Capture the cell that displays the provided text and extract its [X, Y] central coordinate. 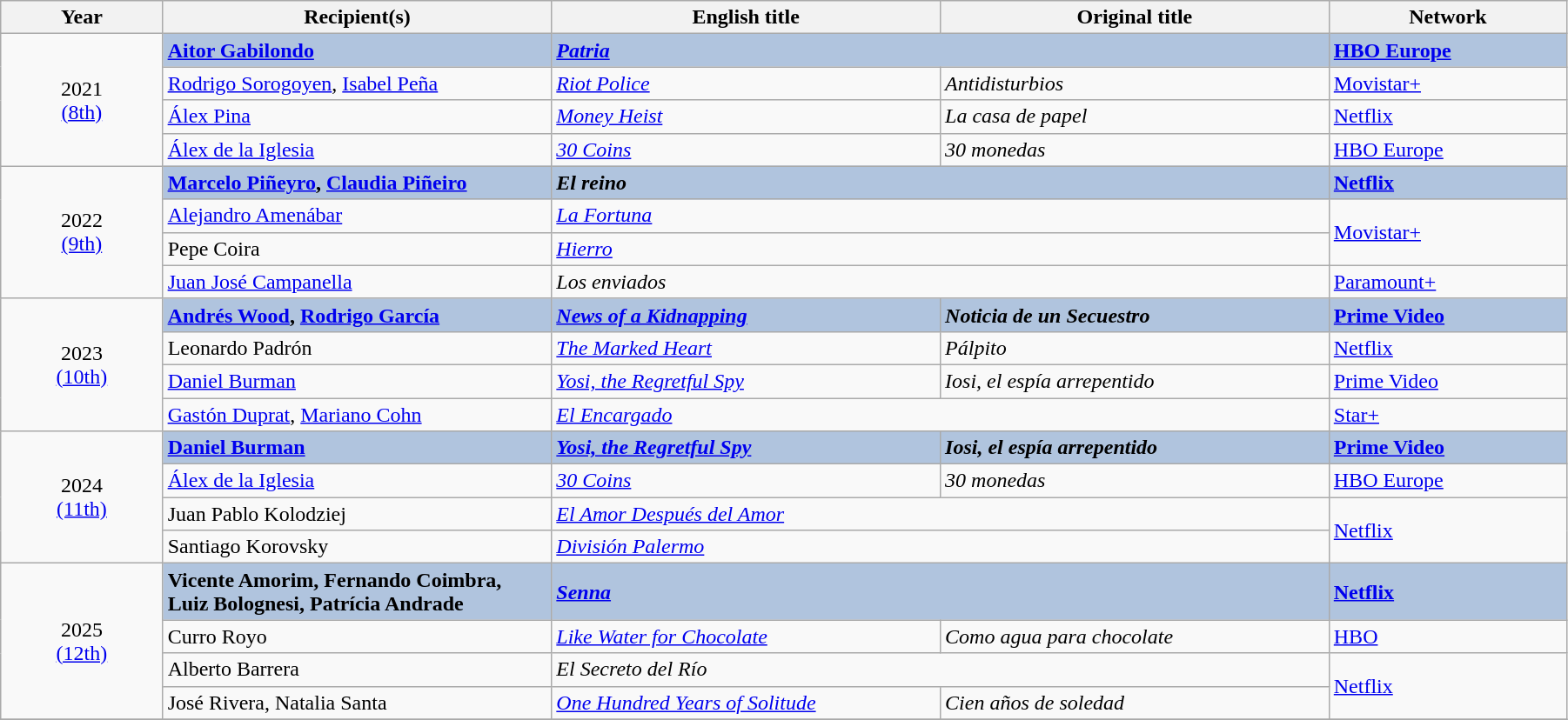
El Secreto del Río [940, 670]
English title [747, 17]
Alejandro Amenábar [357, 216]
El Encargado [940, 415]
Pálpito [1135, 348]
Los enviados [940, 282]
Santiago Korovsky [357, 547]
Hierro [940, 249]
Paramount+ [1448, 282]
News of a Kidnapping [747, 315]
Senna [940, 591]
Network [1448, 17]
Alberto Barrera [357, 670]
2024(11th) [82, 497]
Juan Pablo Kolodziej [357, 514]
La casa de papel [1135, 117]
Gastón Duprat, Mariano Cohn [357, 415]
Aitor Gabilondo [357, 50]
Original title [1135, 17]
One Hundred Years of Solitude [747, 703]
2023(10th) [82, 364]
Como agua para chocolate [1135, 637]
Star+ [1448, 415]
La Fortuna [940, 216]
Year [82, 17]
Leonardo Padrón [357, 348]
Like Water for Chocolate [747, 637]
Money Heist [747, 117]
Recipient(s) [357, 17]
Vicente Amorim, Fernando Coimbra, Luiz Bolognesi, Patrícia Andrade [357, 591]
Pepe Coira [357, 249]
Cien años de soledad [1135, 703]
Antidisturbios [1135, 83]
Noticia de un Secuestro [1135, 315]
Marcelo Piñeyro, Claudia Piñeiro [357, 183]
El reino [940, 183]
División Palermo [940, 547]
The Marked Heart [747, 348]
2025(12th) [82, 642]
Patria [940, 50]
José Rivera, Natalia Santa [357, 703]
2022(9th) [82, 232]
Andrés Wood, Rodrigo García [357, 315]
Curro Royo [357, 637]
2021(8th) [82, 100]
El Amor Después del Amor [940, 514]
Juan José Campanella [357, 282]
Rodrigo Sorogoyen, Isabel Peña [357, 83]
Álex Pina [357, 117]
Riot Police [747, 83]
HBO [1448, 637]
